Find where the given text appears and provide that cell's center as (X, Y) coordinate. 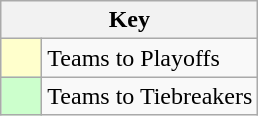
Teams to Tiebreakers (150, 96)
Key (130, 20)
Teams to Playoffs (150, 58)
